Provide the (x, y) coordinate of the cell's center where the given text is located.  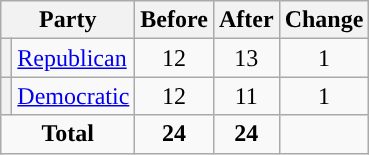
Republican (74, 58)
Total (68, 134)
Change (324, 20)
Democratic (74, 96)
13 (246, 58)
Before (174, 20)
11 (246, 96)
Party (68, 20)
After (246, 20)
